Capture the cell that displays the provided text and extract its [x, y] central coordinate. 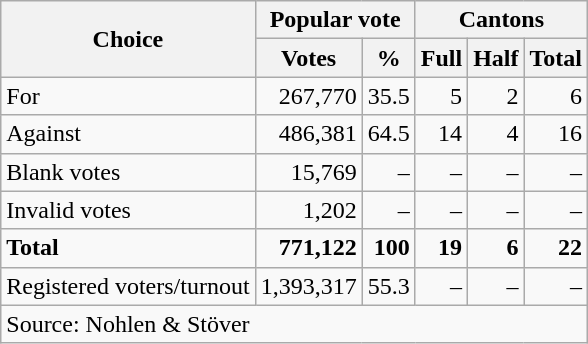
771,122 [308, 248]
35.5 [388, 96]
Blank votes [128, 172]
Against [128, 134]
Cantons [501, 20]
% [388, 58]
Votes [308, 58]
Popular vote [335, 20]
19 [441, 248]
1,393,317 [308, 286]
2 [496, 96]
55.3 [388, 286]
15,769 [308, 172]
16 [556, 134]
486,381 [308, 134]
For [128, 96]
267,770 [308, 96]
Invalid votes [128, 210]
1,202 [308, 210]
Choice [128, 39]
4 [496, 134]
22 [556, 248]
5 [441, 96]
Registered voters/turnout [128, 286]
Full [441, 58]
64.5 [388, 134]
Source: Nohlen & Stöver [294, 324]
14 [441, 134]
100 [388, 248]
Half [496, 58]
